Extract the (X, Y) coordinate from the center of the cell holding the provided text.  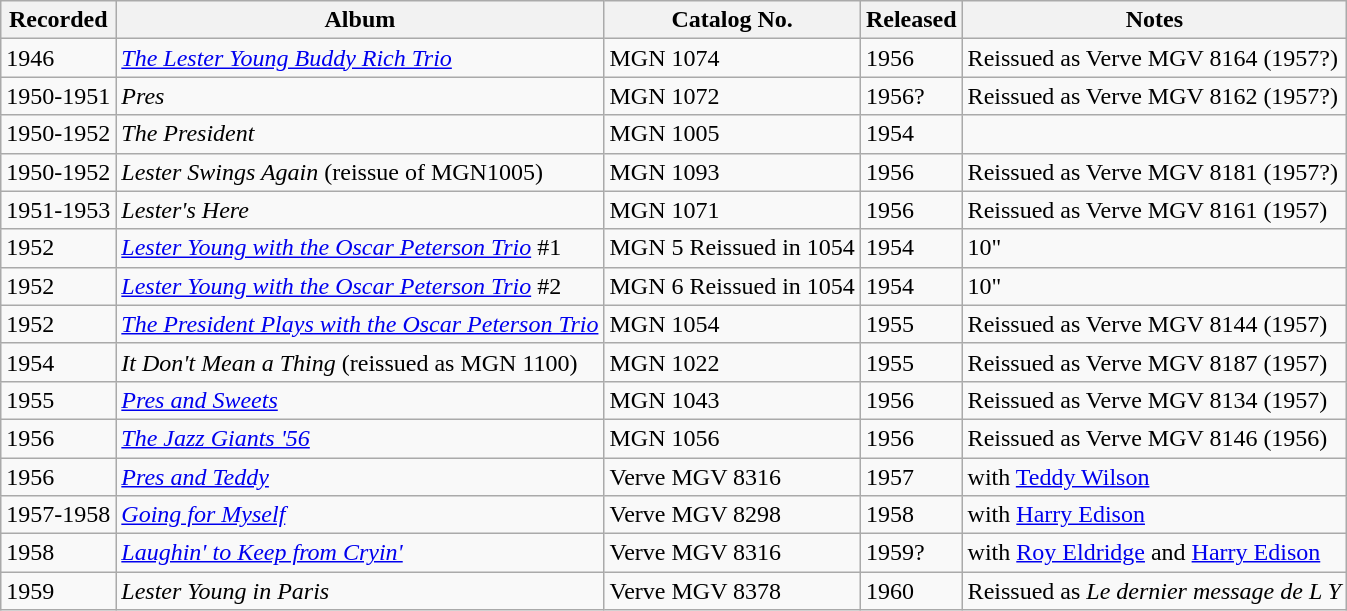
MGN 1072 (732, 96)
Going for Myself (360, 515)
Reissued as Verve MGV 8144 (1957) (1154, 324)
1960 (911, 591)
Reissued as Verve MGV 8161 (1957) (1154, 210)
Reissued as Verve MGV 8162 (1957?) (1154, 96)
MGN 5 Reissued in 1054 (732, 248)
Pres and Sweets (360, 400)
The Lester Young Buddy Rich Trio (360, 58)
MGN 1043 (732, 400)
The Jazz Giants '56 (360, 438)
Released (911, 20)
with Harry Edison (1154, 515)
Lester Young with the Oscar Peterson Trio #1 (360, 248)
Reissued as Verve MGV 8146 (1956) (1154, 438)
Reissued as Verve MGV 8181 (1957?) (1154, 172)
Notes (1154, 20)
MGN 6 Reissued in 1054 (732, 286)
MGN 1022 (732, 362)
Reissued as Verve MGV 8134 (1957) (1154, 400)
Pres (360, 96)
Pres and Teddy (360, 477)
Lester Young with the Oscar Peterson Trio #2 (360, 286)
Reissued as Verve MGV 8164 (1957?) (1154, 58)
The President (360, 134)
Laughin' to Keep from Cryin' (360, 553)
with Roy Eldridge and Harry Edison (1154, 553)
Verve MGV 8298 (732, 515)
1957 (911, 477)
It Don't Mean a Thing (reissued as MGN 1100) (360, 362)
Reissued as Verve MGV 8187 (1957) (1154, 362)
with Teddy Wilson (1154, 477)
MGN 1056 (732, 438)
MGN 1074 (732, 58)
1956? (911, 96)
Lester Young in Paris (360, 591)
MGN 1054 (732, 324)
1950-1951 (58, 96)
1951-1953 (58, 210)
The President Plays with the Oscar Peterson Trio (360, 324)
Reissued as Le dernier message de L Y (1154, 591)
Catalog No. (732, 20)
1946 (58, 58)
Lester's Here (360, 210)
1959? (911, 553)
MGN 1005 (732, 134)
MGN 1093 (732, 172)
MGN 1071 (732, 210)
Verve MGV 8378 (732, 591)
1957-1958 (58, 515)
Lester Swings Again (reissue of MGN1005) (360, 172)
Album (360, 20)
Recorded (58, 20)
1959 (58, 591)
